Pinpoint the cell where the given text exists, returning its [X, Y] midpoint coordinate. 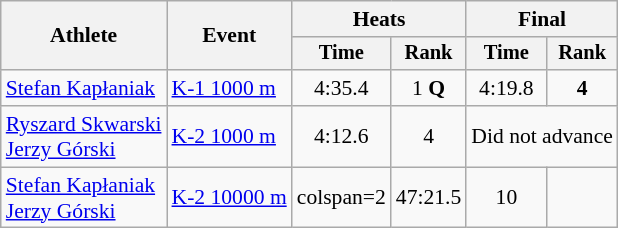
Event [228, 36]
Final [542, 19]
4:12.6 [342, 136]
Stefan Kapłaniak [84, 88]
4:35.4 [342, 88]
colspan=2 [342, 198]
K-2 1000 m [228, 136]
Did not advance [542, 136]
4:19.8 [506, 88]
Ryszard SkwarskiJerzy Górski [84, 136]
1 Q [428, 88]
Stefan KapłaniakJerzy Górski [84, 198]
10 [506, 198]
K-2 10000 m [228, 198]
K-1 1000 m [228, 88]
Athlete [84, 36]
47:21.5 [428, 198]
Heats [380, 19]
